From the cell containing the given text, extract its center point as [X, Y] coordinate. 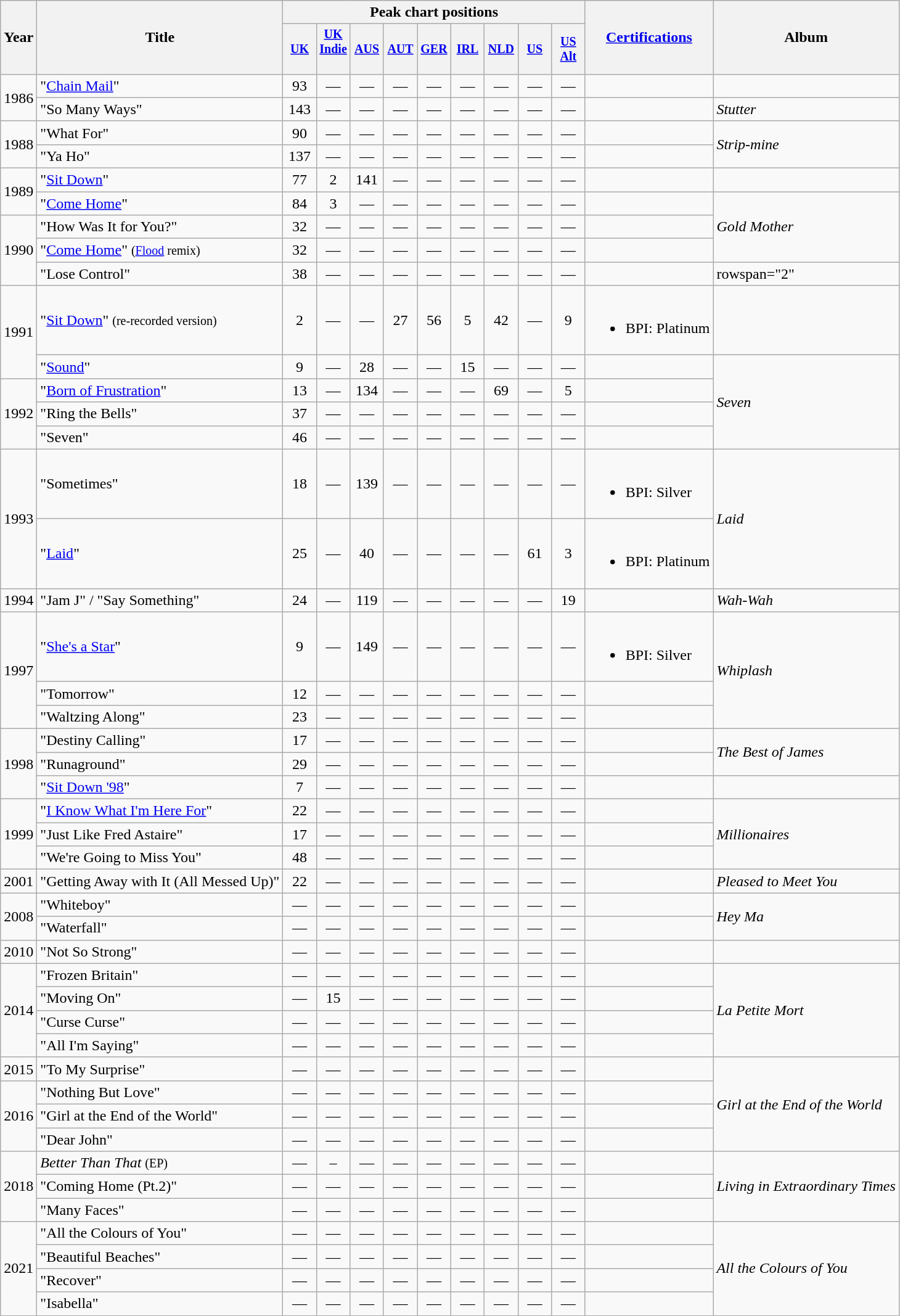
The Best of James [806, 752]
"Tomorrow" [160, 693]
46 [300, 437]
Girl at the End of the World [806, 1104]
"All I'm Saying" [160, 1045]
"Sound" [160, 367]
Better Than That (EP) [160, 1163]
37 [300, 414]
"Lose Control" [160, 274]
134 [367, 390]
US [534, 49]
"Just Like Fred Astaire" [160, 834]
2010 [18, 952]
18 [300, 483]
2001 [18, 881]
"We're Going to Miss You" [160, 858]
139 [367, 483]
"Come Home" (Flood remix) [160, 250]
"Whiteboy" [160, 905]
1997 [18, 670]
25 [300, 554]
29 [300, 764]
"Isabella" [160, 1304]
"Come Home" [160, 204]
61 [534, 554]
1992 [18, 414]
Whiplash [806, 670]
"Many Faces" [160, 1210]
23 [300, 717]
Album [806, 37]
"All the Colours of You" [160, 1233]
"Getting Away with It (All Messed Up)" [160, 881]
"She's a Star" [160, 646]
"Moving On" [160, 998]
"I Know What I'm Here For" [160, 811]
Seven [806, 402]
1994 [18, 600]
93 [300, 86]
Strip-mine [806, 144]
119 [367, 600]
– [333, 1163]
77 [300, 179]
19 [568, 600]
Living in Extraordinary Times [806, 1186]
48 [300, 858]
38 [300, 274]
7 [300, 788]
"Ya Ho" [160, 156]
1998 [18, 763]
2014 [18, 1010]
Certifications [649, 37]
90 [300, 133]
2018 [18, 1186]
Hey Ma [806, 916]
"How Was It for You?" [160, 227]
"Born of Frustration" [160, 390]
"Beautiful Beaches" [160, 1257]
Peak chart positions [434, 12]
1990 [18, 250]
Stutter [806, 109]
2016 [18, 1116]
28 [367, 367]
"Jam J" / "Say Something" [160, 600]
IRL [467, 49]
"Seven" [160, 437]
137 [300, 156]
AUT [400, 49]
143 [300, 109]
"Laid" [160, 554]
GER [434, 49]
141 [367, 179]
2008 [18, 916]
"Nothing But Love" [160, 1092]
149 [367, 646]
Gold Mother [806, 227]
"Coming Home (Pt.2)" [160, 1186]
"Waltzing Along" [160, 717]
56 [434, 321]
1989 [18, 191]
1999 [18, 834]
Wah-Wah [806, 600]
"Dear John" [160, 1140]
1991 [18, 332]
"Ring the Bells" [160, 414]
2021 [18, 1269]
"Frozen Britain" [160, 975]
"Sit Down" (re-recorded version) [160, 321]
"Waterfall" [160, 928]
42 [501, 321]
UK Indie [333, 49]
US Alt [568, 49]
"Sometimes" [160, 483]
All the Colours of You [806, 1269]
69 [501, 390]
Millionaires [806, 834]
"Runaground" [160, 764]
Laid [806, 519]
"Chain Mail" [160, 86]
1988 [18, 144]
"Curse Curse" [160, 1022]
1993 [18, 519]
AUS [367, 49]
"Recover" [160, 1280]
Year [18, 37]
"Not So Strong" [160, 952]
Title [160, 37]
Pleased to Meet You [806, 881]
"Destiny Calling" [160, 740]
NLD [501, 49]
1986 [18, 97]
84 [300, 204]
"Sit Down" [160, 179]
"Sit Down '98" [160, 788]
"Girl at the End of the World" [160, 1116]
13 [300, 390]
12 [300, 693]
2015 [18, 1069]
"So Many Ways" [160, 109]
24 [300, 600]
La Petite Mort [806, 1010]
rowspan="2" [806, 274]
40 [367, 554]
"To My Surprise" [160, 1069]
"What For" [160, 133]
27 [400, 321]
UK [300, 49]
